Return the (X, Y) coordinate for the center point of the cell that contains the specified text.  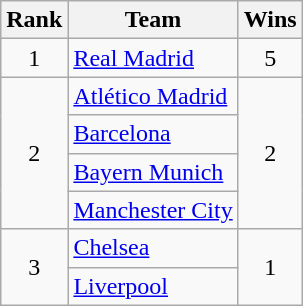
Chelsea (153, 248)
Team (153, 20)
Rank (34, 20)
Bayern Munich (153, 172)
Wins (270, 20)
Real Madrid (153, 58)
Barcelona (153, 134)
5 (270, 58)
Manchester City (153, 210)
Liverpool (153, 286)
Atlético Madrid (153, 96)
3 (34, 267)
